Search for the cell housing the specified text and yield its [x, y] center coordinate. 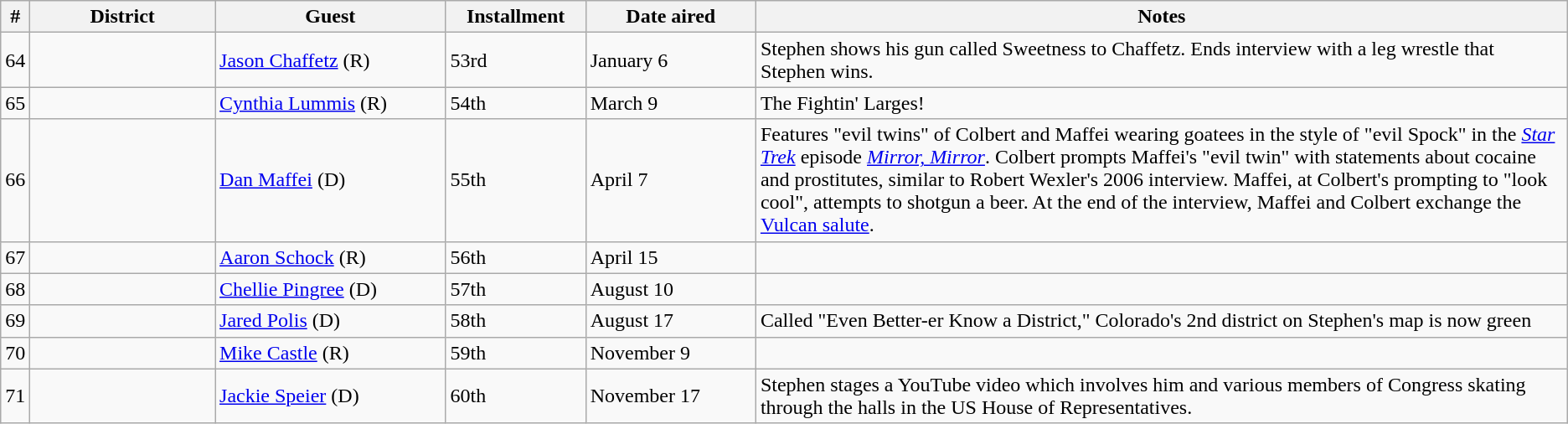
54th [516, 103]
Aaron Schock (R) [330, 257]
68 [15, 289]
Mike Castle (R) [330, 353]
64 [15, 60]
71 [15, 396]
November 9 [670, 353]
Chellie Pingree (D) [330, 289]
58th [516, 321]
59th [516, 353]
Dan Maffei (D) [330, 180]
District [122, 17]
January 6 [670, 60]
March 9 [670, 103]
Jason Chaffetz (R) [330, 60]
Notes [1161, 17]
April 15 [670, 257]
56th [516, 257]
April 7 [670, 180]
55th [516, 180]
Stephen stages a YouTube video which involves him and various members of Congress skating through the halls in the US House of Representatives. [1161, 396]
Called "Even Better-er Know a District," Colorado's 2nd district on Stephen's map is now green [1161, 321]
65 [15, 103]
August 10 [670, 289]
The Fightin' Larges! [1161, 103]
Jared Polis (D) [330, 321]
57th [516, 289]
Stephen shows his gun called Sweetness to Chaffetz. Ends interview with a leg wrestle that Stephen wins. [1161, 60]
November 17 [670, 396]
Jackie Speier (D) [330, 396]
60th [516, 396]
70 [15, 353]
August 17 [670, 321]
66 [15, 180]
# [15, 17]
Guest [330, 17]
Installment [516, 17]
67 [15, 257]
Cynthia Lummis (R) [330, 103]
Date aired [670, 17]
69 [15, 321]
53rd [516, 60]
